Extract the (x, y) coordinate from the center of the cell holding the provided text.  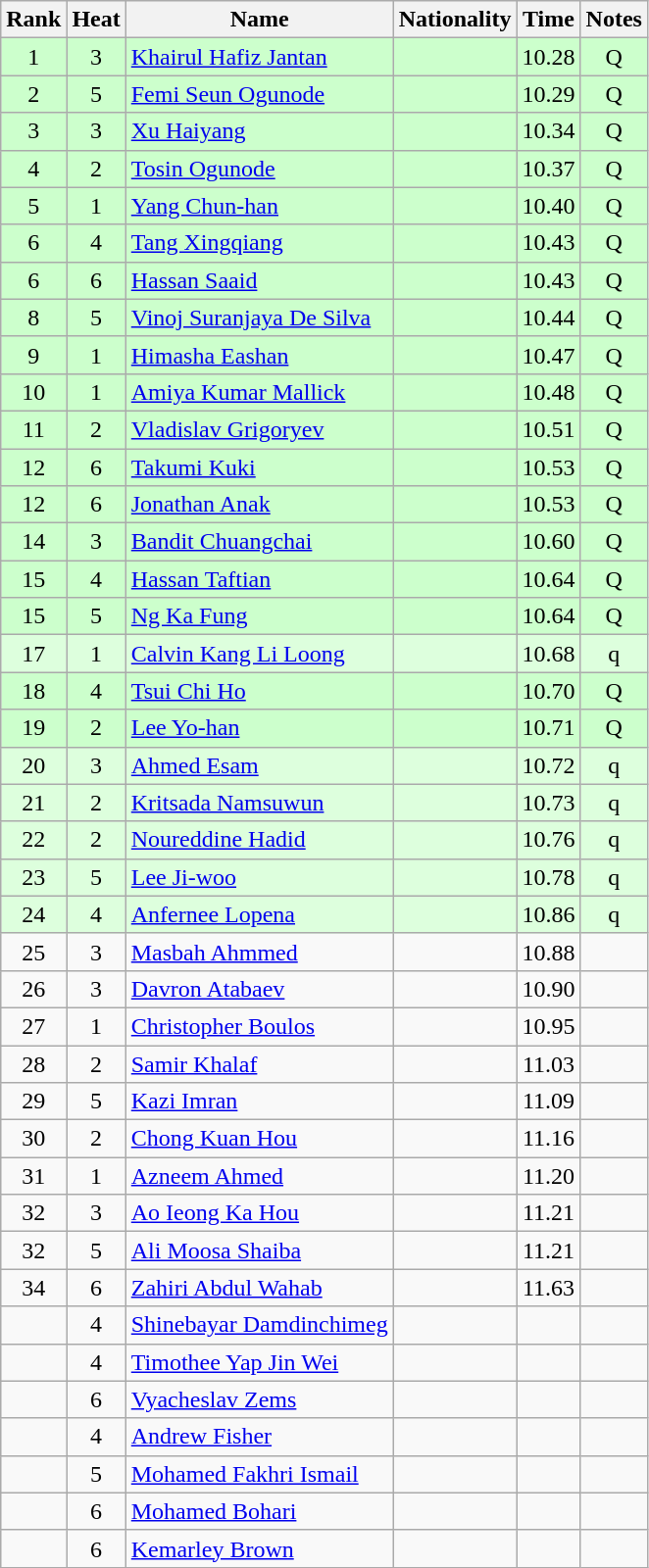
Anfernee Lopena (259, 914)
Jonathan Anak (259, 505)
Vinoj Suranjaya De Silva (259, 318)
10.76 (549, 840)
31 (33, 1176)
26 (33, 989)
10.47 (549, 355)
Xu Haiyang (259, 131)
Chong Kuan Hou (259, 1139)
29 (33, 1102)
10.95 (549, 1026)
Kazi Imran (259, 1102)
27 (33, 1026)
Femi Seun Ogunode (259, 94)
Vladislav Grigoryev (259, 429)
Ali Moosa Shaiba (259, 1250)
Samir Khalaf (259, 1063)
Lee Ji-woo (259, 877)
Bandit Chuangchai (259, 542)
Amiya Kumar Mallick (259, 392)
10.73 (549, 803)
18 (33, 691)
Lee Yo-han (259, 728)
10.48 (549, 392)
28 (33, 1063)
21 (33, 803)
Calvin Kang Li Loong (259, 654)
17 (33, 654)
11.03 (549, 1063)
Nationality (455, 20)
10.37 (549, 169)
Vyacheslav Zems (259, 1399)
Heat (96, 20)
Noureddine Hadid (259, 840)
10.88 (549, 952)
Kritsada Namsuwun (259, 803)
Timothee Yap Jin Wei (259, 1362)
Azneem Ahmed (259, 1176)
10 (33, 392)
10.60 (549, 542)
Christopher Boulos (259, 1026)
20 (33, 765)
10.51 (549, 429)
Tosin Ogunode (259, 169)
30 (33, 1139)
24 (33, 914)
25 (33, 952)
Ahmed Esam (259, 765)
10.90 (549, 989)
9 (33, 355)
10.86 (549, 914)
10.70 (549, 691)
Hassan Taftian (259, 579)
Notes (614, 20)
11 (33, 429)
Tsui Chi Ho (259, 691)
Takumi Kuki (259, 467)
10.72 (549, 765)
Masbah Ahmmed (259, 952)
8 (33, 318)
Andrew Fisher (259, 1437)
Davron Atabaev (259, 989)
Shinebayar Damdinchimeg (259, 1325)
10.78 (549, 877)
Name (259, 20)
Mohamed Fakhri Ismail (259, 1474)
Hassan Saaid (259, 280)
Ng Ka Fung (259, 616)
10.28 (549, 57)
10.34 (549, 131)
10.68 (549, 654)
Khairul Hafiz Jantan (259, 57)
10.44 (549, 318)
Zahiri Abdul Wahab (259, 1288)
11.16 (549, 1139)
Ao Ieong Ka Hou (259, 1213)
Rank (33, 20)
22 (33, 840)
Himasha Eashan (259, 355)
Tang Xingqiang (259, 243)
Kemarley Brown (259, 1548)
10.29 (549, 94)
10.40 (549, 206)
34 (33, 1288)
11.20 (549, 1176)
Yang Chun-han (259, 206)
10.71 (549, 728)
Mohamed Bohari (259, 1511)
Time (549, 20)
23 (33, 877)
19 (33, 728)
11.63 (549, 1288)
14 (33, 542)
11.09 (549, 1102)
